Return [x, y] of the center of cell containing provided text 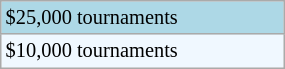
$10,000 tournaments [142, 51]
$25,000 tournaments [142, 17]
